Find where the given text appears and provide that cell's center as [X, Y] coordinate. 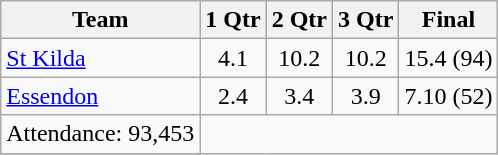
St Kilda [100, 58]
Final [448, 20]
7.10 (52) [448, 96]
Team [100, 20]
2.4 [233, 96]
Essendon [100, 96]
4.1 [233, 58]
3 Qtr [366, 20]
3.4 [299, 96]
15.4 (94) [448, 58]
3.9 [366, 96]
Attendance: 93,453 [100, 134]
2 Qtr [299, 20]
1 Qtr [233, 20]
